From the cell containing the given text, extract its center point as (x, y) coordinate. 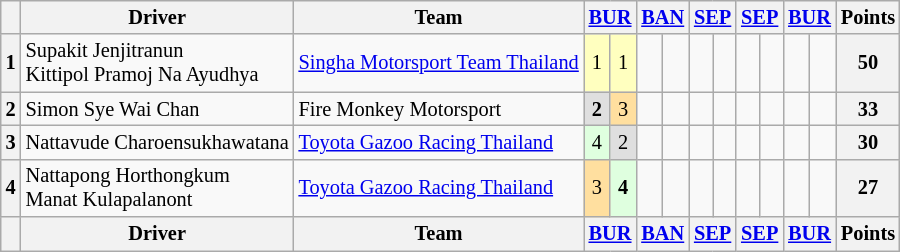
Fire Monkey Motorsport (439, 109)
50 (868, 63)
Simon Sye Wai Chan (158, 109)
Singha Motorsport Team Thailand (439, 63)
Nattapong Horthongkum Manat Kulapalanont (158, 188)
30 (868, 142)
27 (868, 188)
Nattavude Charoensukhawatana (158, 142)
33 (868, 109)
Supakit Jenjitranun Kittipol Pramoj Na Ayudhya (158, 63)
